Output the [X, Y] coordinate of the center of the cell containing the given text.  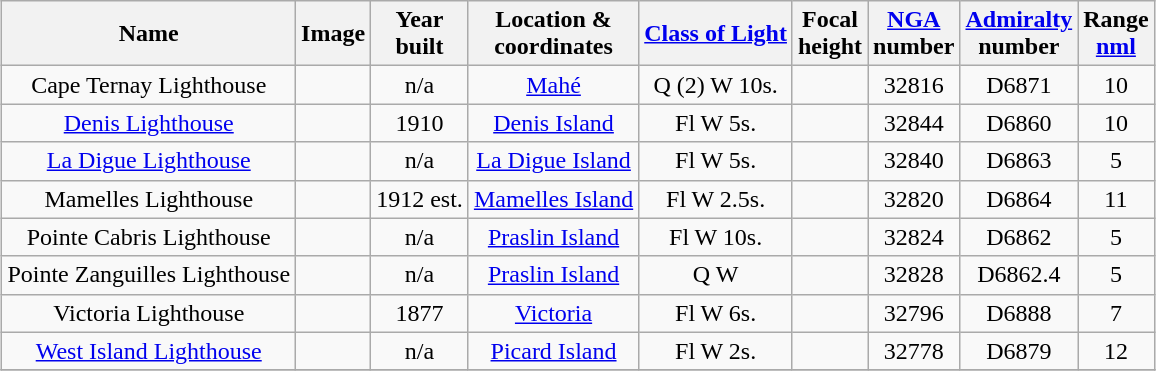
D6862.4 [1019, 275]
1910 [420, 123]
Pointe Cabris Lighthouse [149, 237]
Rangenml [1116, 34]
La Digue Lighthouse [149, 161]
Q W [716, 275]
Victoria Lighthouse [149, 313]
Victoria [553, 313]
32828 [914, 275]
32844 [914, 123]
D6879 [1019, 351]
D6864 [1019, 199]
D6860 [1019, 123]
Mamelles Lighthouse [149, 199]
32820 [914, 199]
Q (2) W 10s. [716, 85]
West Island Lighthouse [149, 351]
Denis Island [553, 123]
Picard Island [553, 351]
Fl W 10s. [716, 237]
Mahé [553, 85]
Focalheight [830, 34]
Fl W 2s. [716, 351]
D6862 [1019, 237]
32778 [914, 351]
Cape Ternay Lighthouse [149, 85]
D6863 [1019, 161]
Yearbuilt [420, 34]
32796 [914, 313]
NGAnumber [914, 34]
La Digue Island [553, 161]
Fl W 6s. [716, 313]
Admiraltynumber [1019, 34]
1877 [420, 313]
12 [1116, 351]
1912 est. [420, 199]
7 [1116, 313]
D6888 [1019, 313]
Pointe Zanguilles Lighthouse [149, 275]
32816 [914, 85]
Location & coordinates [553, 34]
Image [334, 34]
32840 [914, 161]
32824 [914, 237]
Name [149, 34]
Mamelles Island [553, 199]
Denis Lighthouse [149, 123]
Class of Light [716, 34]
Fl W 2.5s. [716, 199]
11 [1116, 199]
D6871 [1019, 85]
